For the text-containing cell, return its midpoint in [x, y] coordinate format. 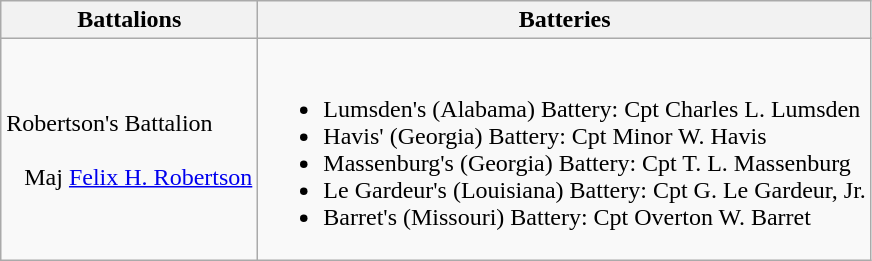
Robertson's Battalion Maj Felix H. Robertson [130, 150]
Battalions [130, 20]
Batteries [565, 20]
